Return [X, Y] of the center of cell containing provided text 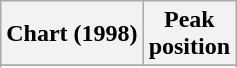
Chart (1998) [72, 34]
Peakposition [189, 34]
